For the text-containing cell, return its midpoint in (x, y) coordinate format. 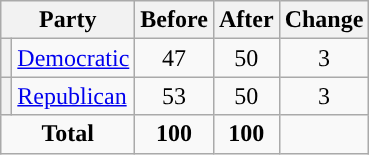
Republican (74, 96)
Change (324, 20)
47 (174, 58)
53 (174, 96)
Before (174, 20)
Party (68, 20)
After (246, 20)
Democratic (74, 58)
Total (68, 134)
